From the cell containing the given text, extract its center point as [X, Y] coordinate. 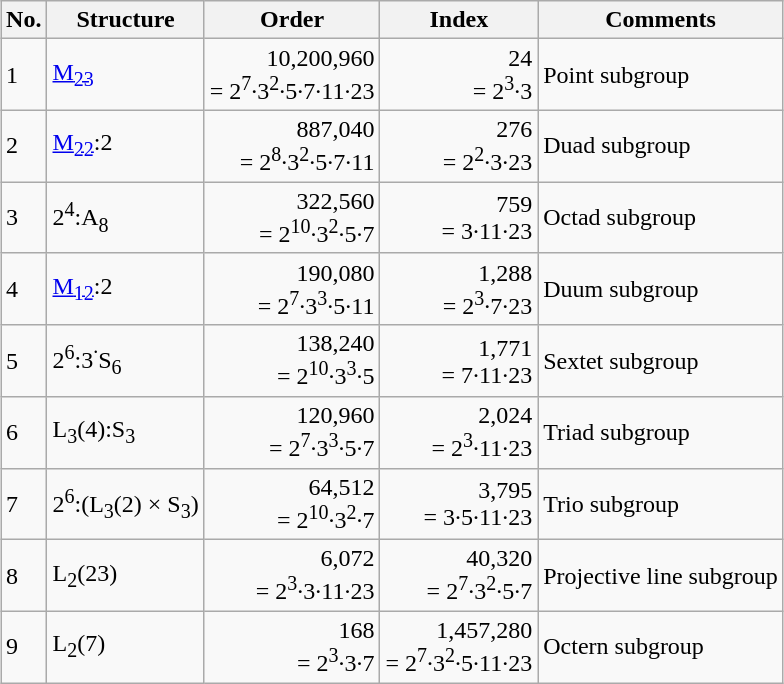
Trio subgroup [661, 504]
L3(4):S3 [126, 433]
M22:2 [126, 146]
6 [24, 433]
7 [24, 504]
6,072= 23·3·11·23 [292, 576]
64,512= 210·32·7 [292, 504]
120,960= 27·33·5·7 [292, 433]
190,080= 27·33·5·11 [292, 289]
759= 3·11·23 [459, 218]
40,320= 27·32·5·7 [459, 576]
L2(23) [126, 576]
1 [24, 75]
Octad subgroup [661, 218]
Sextet subgroup [661, 361]
M23 [126, 75]
1,771= 7·11·23 [459, 361]
Comments [661, 20]
5 [24, 361]
Duad subgroup [661, 146]
168= 23·3·7 [292, 647]
322,560= 210·32·5·7 [292, 218]
138,240= 210·33·5 [292, 361]
24= 23·3 [459, 75]
Point subgroup [661, 75]
4 [24, 289]
No. [24, 20]
9 [24, 647]
Index [459, 20]
2 [24, 146]
887,040= 28·32·5·7·11 [292, 146]
24:A8 [126, 218]
8 [24, 576]
Triad subgroup [661, 433]
276= 22·3·23 [459, 146]
Octern subgroup [661, 647]
Structure [126, 20]
10,200,960= 27·32·5·7·11·23 [292, 75]
Projective line subgroup [661, 576]
2,024= 23·11·23 [459, 433]
L2(7) [126, 647]
Order [292, 20]
1,457,280= 27·32·5·11·23 [459, 647]
1,288= 23·7·23 [459, 289]
3,795= 3·5·11·23 [459, 504]
26:(L3(2) × S3) [126, 504]
3 [24, 218]
M12:2 [126, 289]
Duum subgroup [661, 289]
26:3·S6 [126, 361]
